Return [X, Y] of the center of cell containing provided text 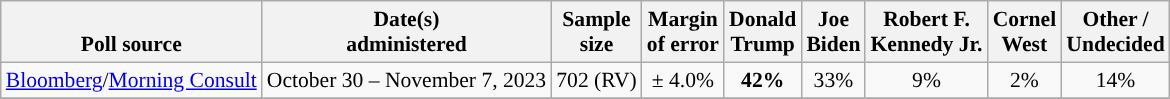
Samplesize [596, 32]
Other /Undecided [1115, 32]
Poll source [132, 32]
Marginof error [683, 32]
± 4.0% [683, 80]
Robert F.Kennedy Jr. [926, 32]
DonaldTrump [762, 32]
42% [762, 80]
Bloomberg/Morning Consult [132, 80]
702 (RV) [596, 80]
9% [926, 80]
2% [1025, 80]
33% [833, 80]
14% [1115, 80]
JoeBiden [833, 32]
Date(s)administered [407, 32]
CornelWest [1025, 32]
October 30 – November 7, 2023 [407, 80]
